For the text-containing cell, return its midpoint in (x, y) coordinate format. 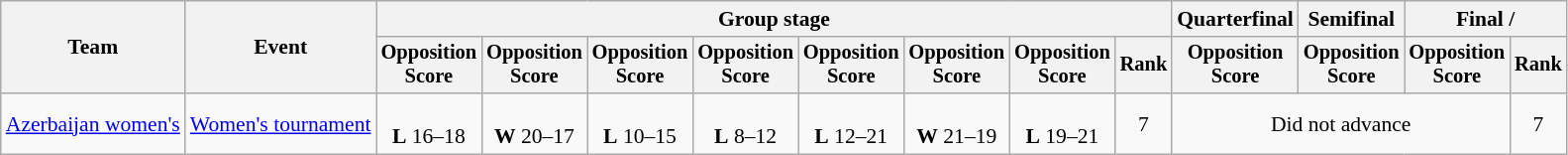
L 10–15 (640, 123)
L 12–21 (852, 123)
L 19–21 (1062, 123)
Quarterfinal (1235, 19)
W 21–19 (957, 123)
L 8–12 (745, 123)
Group stage (775, 19)
Team (93, 48)
L 16–18 (430, 123)
W 20–17 (535, 123)
Final / (1486, 19)
Azerbaijan women's (93, 123)
Women's tournament (281, 123)
Semifinal (1351, 19)
Did not advance (1341, 123)
Event (281, 48)
